Pinpoint the cell where the given text exists, returning its [X, Y] midpoint coordinate. 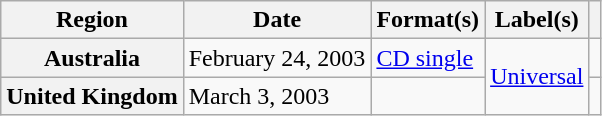
Date [277, 20]
February 24, 2003 [277, 58]
Label(s) [537, 20]
United Kingdom [92, 96]
Universal [537, 77]
Format(s) [428, 20]
Region [92, 20]
Australia [92, 58]
March 3, 2003 [277, 96]
CD single [428, 58]
